Pinpoint the cell where the given text exists, returning its (x, y) midpoint coordinate. 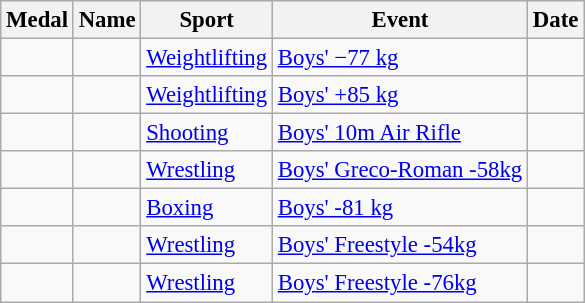
Sport (207, 20)
Name (107, 20)
Boys' Greco-Roman -58kg (400, 170)
Boys' 10m Air Rifle (400, 133)
Event (400, 20)
Medal (38, 20)
Shooting (207, 133)
Date (556, 20)
Boxing (207, 208)
Boys' -81 kg (400, 208)
Boys' −77 kg (400, 58)
Boys' +85 kg (400, 95)
Boys' Freestyle -54kg (400, 245)
Boys' Freestyle -76kg (400, 283)
